Identify which cell holds the provided text, then report its (X, Y) central coordinate. 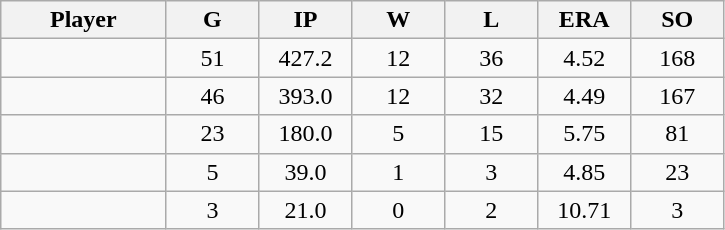
46 (212, 96)
32 (492, 96)
15 (492, 134)
0 (398, 210)
5.75 (584, 134)
180.0 (306, 134)
39.0 (306, 172)
21.0 (306, 210)
4.49 (584, 96)
10.71 (584, 210)
167 (678, 96)
393.0 (306, 96)
2 (492, 210)
G (212, 20)
427.2 (306, 58)
ERA (584, 20)
4.85 (584, 172)
SO (678, 20)
4.52 (584, 58)
L (492, 20)
W (398, 20)
51 (212, 58)
36 (492, 58)
1 (398, 172)
IP (306, 20)
Player (84, 20)
168 (678, 58)
81 (678, 134)
